Pinpoint the cell where the given text exists, returning its (X, Y) midpoint coordinate. 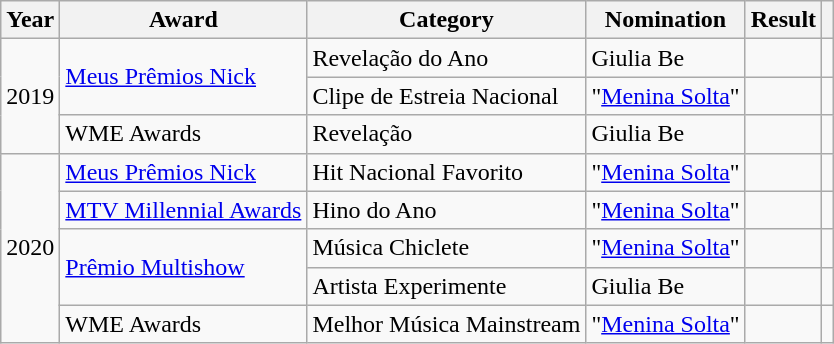
MTV Millennial Awards (184, 210)
Revelação do Ano (446, 58)
Revelação (446, 134)
Result (783, 20)
2020 (30, 248)
Prêmio Multishow (184, 267)
Clipe de Estreia Nacional (446, 96)
Melhor Música Mainstream (446, 324)
Hit Nacional Favorito (446, 172)
Música Chiclete (446, 248)
Nomination (666, 20)
Hino do Ano (446, 210)
2019 (30, 96)
Artista Experimente (446, 286)
Award (184, 20)
Year (30, 20)
Category (446, 20)
